Capture the cell that displays the provided text and extract its [X, Y] central coordinate. 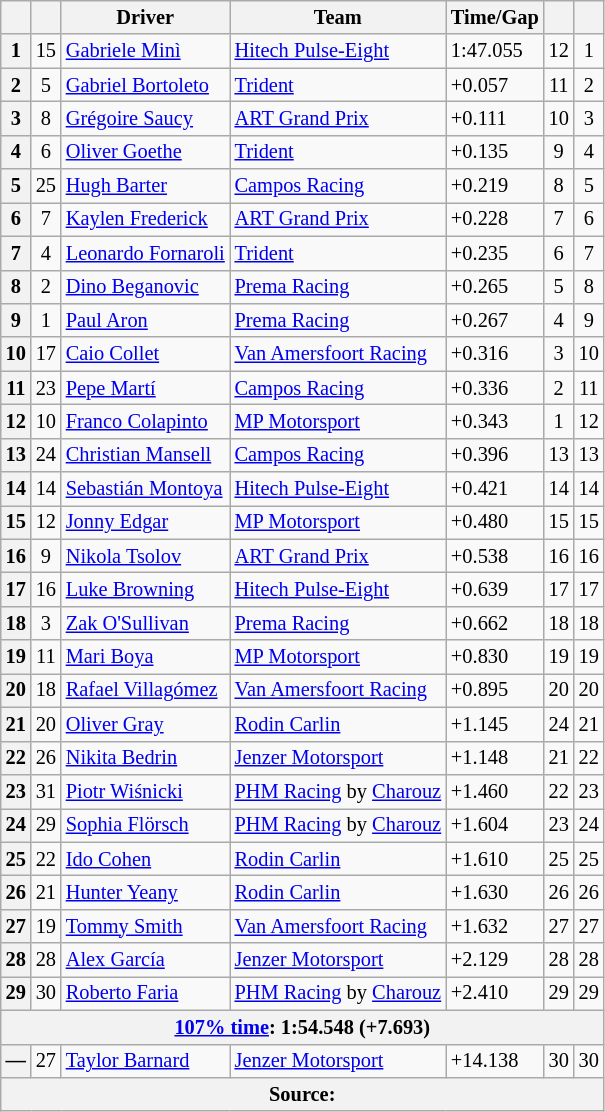
+2.410 [495, 993]
+1.148 [495, 758]
+0.316 [495, 354]
Sophia Flörsch [146, 825]
Alex García [146, 960]
Piotr Wiśnicki [146, 791]
Nikita Bedrin [146, 758]
+0.396 [495, 455]
Dino Beganovic [146, 287]
Luke Browning [146, 589]
+1.632 [495, 926]
Time/Gap [495, 17]
+0.267 [495, 320]
+2.129 [495, 960]
Hugh Barter [146, 186]
Nikola Tsolov [146, 556]
+1.460 [495, 791]
Zak O'Sullivan [146, 623]
107% time: 1:54.548 (+7.693) [302, 1027]
+1.604 [495, 825]
Paul Aron [146, 320]
+0.219 [495, 186]
+0.538 [495, 556]
Grégoire Saucy [146, 118]
+1.630 [495, 892]
+0.135 [495, 152]
Jonny Edgar [146, 522]
Mari Boya [146, 657]
+0.895 [495, 690]
Franco Colapinto [146, 421]
+0.343 [495, 421]
+1.610 [495, 859]
Leonardo Fornaroli [146, 253]
Pepe Martí [146, 388]
Gabriel Bortoleto [146, 85]
+0.111 [495, 118]
+0.235 [495, 253]
Hunter Yeany [146, 892]
Oliver Goethe [146, 152]
+0.830 [495, 657]
+1.145 [495, 724]
Christian Mansell [146, 455]
Roberto Faria [146, 993]
+0.639 [495, 589]
+0.057 [495, 85]
Kaylen Frederick [146, 219]
31 [46, 791]
+0.480 [495, 522]
+0.336 [495, 388]
Oliver Gray [146, 724]
1:47.055 [495, 51]
Rafael Villagómez [146, 690]
Caio Collet [146, 354]
Sebastián Montoya [146, 489]
Gabriele Minì [146, 51]
Team [338, 17]
+0.265 [495, 287]
Driver [146, 17]
+0.228 [495, 219]
Ido Cohen [146, 859]
+0.662 [495, 623]
Tommy Smith [146, 926]
+0.421 [495, 489]
Source: [302, 1094]
Taylor Barnard [146, 1061]
+14.138 [495, 1061]
— [16, 1061]
